Provide the (X, Y) coordinate of the cell's center where the given text is located.  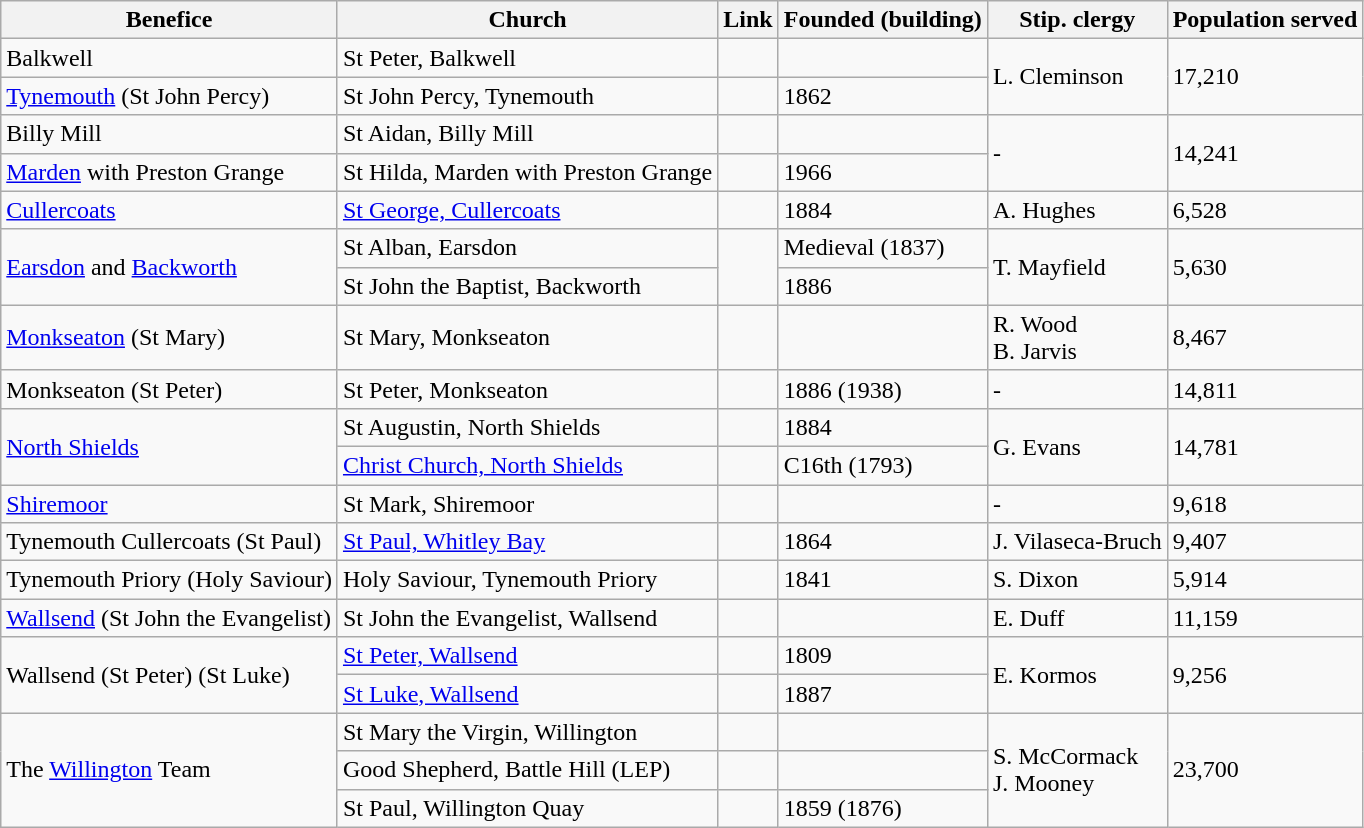
Balkwell (170, 58)
Church (527, 20)
St Hilda, Marden with Preston Grange (527, 172)
1809 (882, 656)
Tynemouth (St John Percy) (170, 96)
St Aidan, Billy Mill (527, 134)
St John the Evangelist, Wallsend (527, 618)
St Mary, Monkseaton (527, 338)
St Peter, Wallsend (527, 656)
R. WoodB. Jarvis (1077, 338)
6,528 (1265, 210)
The Willington Team (170, 770)
E. Duff (1077, 618)
1886 (1938) (882, 389)
Founded (building) (882, 20)
Benefice (170, 20)
Medieval (1837) (882, 248)
5,914 (1265, 580)
Tynemouth Cullercoats (St Paul) (170, 542)
St Alban, Earsdon (527, 248)
Shiremoor (170, 503)
Marden with Preston Grange (170, 172)
E. Kormos (1077, 675)
1887 (882, 694)
A. Hughes (1077, 210)
9,407 (1265, 542)
14,241 (1265, 153)
St John Percy, Tynemouth (527, 96)
Monkseaton (St Peter) (170, 389)
Wallsend (St Peter) (St Luke) (170, 675)
Billy Mill (170, 134)
L. Cleminson (1077, 77)
23,700 (1265, 770)
Cullercoats (170, 210)
St Luke, Wallsend (527, 694)
9,618 (1265, 503)
St George, Cullercoats (527, 210)
Good Shepherd, Battle Hill (LEP) (527, 770)
J. Vilaseca-Bruch (1077, 542)
1859 (1876) (882, 808)
North Shields (170, 446)
Christ Church, North Shields (527, 465)
C16th (1793) (882, 465)
14,811 (1265, 389)
9,256 (1265, 675)
G. Evans (1077, 446)
Monkseaton (St Mary) (170, 338)
Stip. clergy (1077, 20)
8,467 (1265, 338)
T. Mayfield (1077, 267)
Wallsend (St John the Evangelist) (170, 618)
14,781 (1265, 446)
St Peter, Balkwell (527, 58)
St Mark, Shiremoor (527, 503)
1841 (882, 580)
St Paul, Whitley Bay (527, 542)
Earsdon and Backworth (170, 267)
11,159 (1265, 618)
S. McCormackJ. Mooney (1077, 770)
St Peter, Monkseaton (527, 389)
St Paul, Willington Quay (527, 808)
1864 (882, 542)
St Augustin, North Shields (527, 427)
1886 (882, 286)
1966 (882, 172)
Tynemouth Priory (Holy Saviour) (170, 580)
17,210 (1265, 77)
5,630 (1265, 267)
St Mary the Virgin, Willington (527, 732)
Link (748, 20)
Holy Saviour, Tynemouth Priory (527, 580)
Population served (1265, 20)
S. Dixon (1077, 580)
1862 (882, 96)
St John the Baptist, Backworth (527, 286)
